Find where the given text appears and provide that cell's center as (x, y) coordinate. 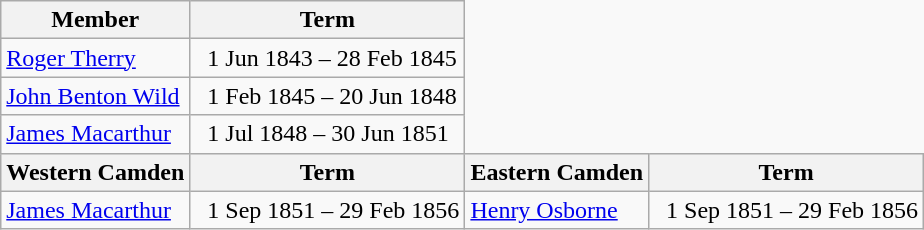
Western Camden (96, 172)
Eastern Camden (557, 172)
Roger Therry (96, 58)
1 Feb 1845 – 20 Jun 1848 (328, 96)
John Benton Wild (96, 96)
Member (96, 20)
1 Jul 1848 – 30 Jun 1851 (328, 134)
1 Jun 1843 – 28 Feb 1845 (328, 58)
Henry Osborne (557, 210)
